Output the (x, y) coordinate of the center of the cell containing the given text.  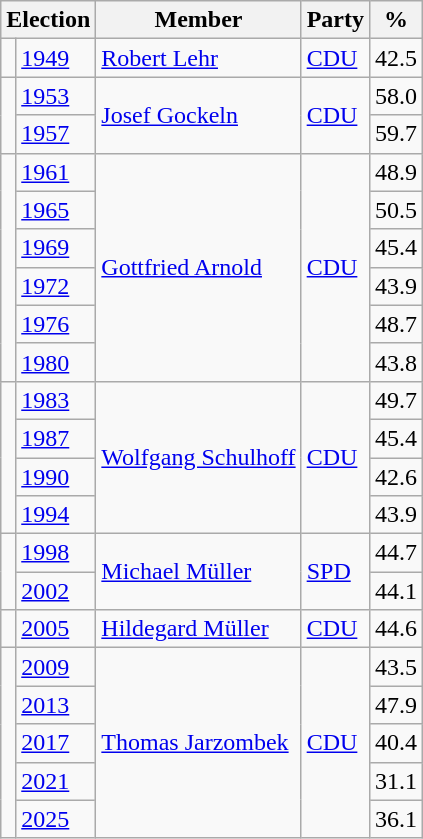
44.6 (396, 629)
49.7 (396, 400)
Party (335, 20)
47.9 (396, 705)
1976 (56, 324)
44.1 (396, 591)
31.1 (396, 781)
36.1 (396, 819)
Michael Müller (198, 572)
42.6 (396, 477)
% (396, 20)
2005 (56, 629)
48.9 (396, 172)
1980 (56, 362)
1987 (56, 438)
1972 (56, 286)
Josef Gockeln (198, 115)
43.5 (396, 667)
1990 (56, 477)
2013 (56, 705)
1994 (56, 515)
2025 (56, 819)
Member (198, 20)
1953 (56, 96)
43.8 (396, 362)
2009 (56, 667)
44.7 (396, 553)
1998 (56, 553)
59.7 (396, 134)
2002 (56, 591)
58.0 (396, 96)
40.4 (396, 743)
Election (48, 20)
Gottfried Arnold (198, 267)
Thomas Jarzombek (198, 743)
2017 (56, 743)
Hildegard Müller (198, 629)
1965 (56, 210)
1961 (56, 172)
Wolfgang Schulhoff (198, 457)
1957 (56, 134)
1949 (56, 58)
48.7 (396, 324)
2021 (56, 781)
50.5 (396, 210)
1969 (56, 248)
1983 (56, 400)
42.5 (396, 58)
SPD (335, 572)
Robert Lehr (198, 58)
